Return (x, y) of the center of cell containing provided text 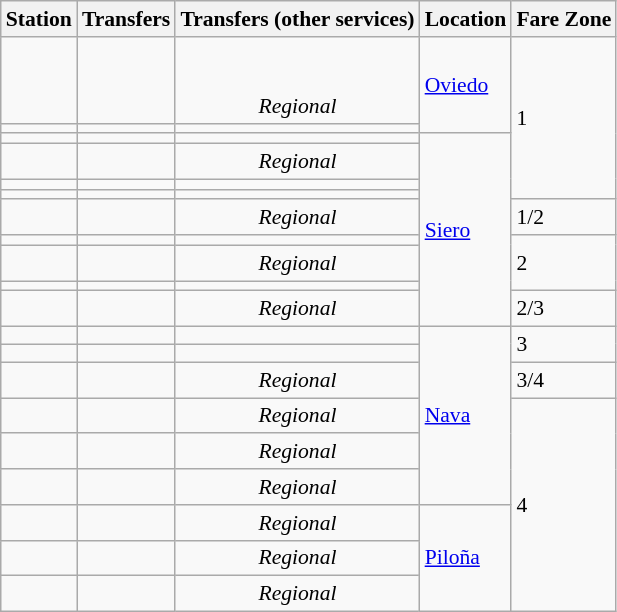
Transfers (126, 19)
3/4 (564, 380)
Piloña (466, 558)
Transfers (other services) (297, 19)
Siero (466, 230)
Location (466, 19)
1 (564, 118)
4 (564, 505)
Oviedo (466, 86)
2 (564, 263)
1/2 (564, 218)
Station (39, 19)
3 (564, 345)
Fare Zone (564, 19)
Nava (466, 416)
2/3 (564, 309)
